Locate the cell with the specified text and output its [X, Y] center coordinate. 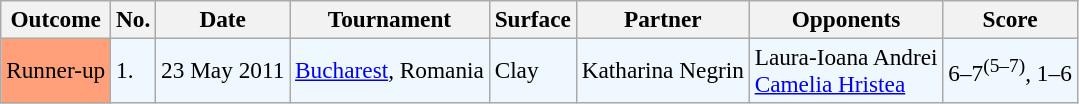
Bucharest, Romania [390, 70]
Partner [662, 19]
No. [134, 19]
Score [1010, 19]
6–7(5–7), 1–6 [1010, 70]
Outcome [56, 19]
Date [223, 19]
1. [134, 70]
Surface [532, 19]
Tournament [390, 19]
Katharina Negrin [662, 70]
Clay [532, 70]
Opponents [846, 19]
Laura-Ioana Andrei Camelia Hristea [846, 70]
23 May 2011 [223, 70]
Runner-up [56, 70]
